Identify which cell holds the provided text, then report its (X, Y) central coordinate. 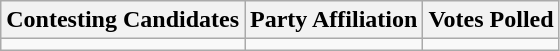
Contesting Candidates (123, 20)
Party Affiliation (334, 20)
Votes Polled (491, 20)
